Extract the [X, Y] coordinate from the center of the cell holding the provided text.  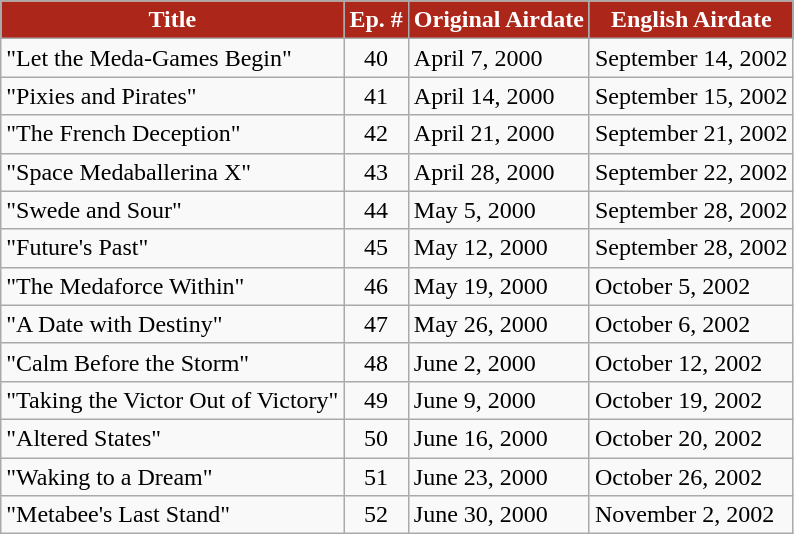
June 9, 2000 [498, 400]
October 20, 2002 [691, 438]
English Airdate [691, 20]
45 [376, 248]
Title [172, 20]
52 [376, 515]
"Calm Before the Storm" [172, 362]
May 19, 2000 [498, 286]
"The French Deception" [172, 134]
September 22, 2002 [691, 172]
June 2, 2000 [498, 362]
50 [376, 438]
"A Date with Destiny" [172, 324]
"Space Medaballerina X" [172, 172]
40 [376, 58]
October 6, 2002 [691, 324]
October 26, 2002 [691, 477]
49 [376, 400]
April 28, 2000 [498, 172]
41 [376, 96]
47 [376, 324]
September 14, 2002 [691, 58]
46 [376, 286]
"Let the Meda-Games Begin" [172, 58]
"Taking the Victor Out of Victory" [172, 400]
48 [376, 362]
"Swede and Sour" [172, 210]
"Altered States" [172, 438]
42 [376, 134]
September 15, 2002 [691, 96]
Original Airdate [498, 20]
"Future's Past" [172, 248]
October 5, 2002 [691, 286]
June 16, 2000 [498, 438]
June 23, 2000 [498, 477]
September 21, 2002 [691, 134]
Ep. # [376, 20]
April 21, 2000 [498, 134]
October 12, 2002 [691, 362]
43 [376, 172]
"Pixies and Pirates" [172, 96]
"Waking to a Dream" [172, 477]
April 14, 2000 [498, 96]
June 30, 2000 [498, 515]
November 2, 2002 [691, 515]
51 [376, 477]
"The Medaforce Within" [172, 286]
May 26, 2000 [498, 324]
May 12, 2000 [498, 248]
May 5, 2000 [498, 210]
"Metabee's Last Stand" [172, 515]
April 7, 2000 [498, 58]
October 19, 2002 [691, 400]
44 [376, 210]
